Search for the cell housing the specified text and yield its (x, y) center coordinate. 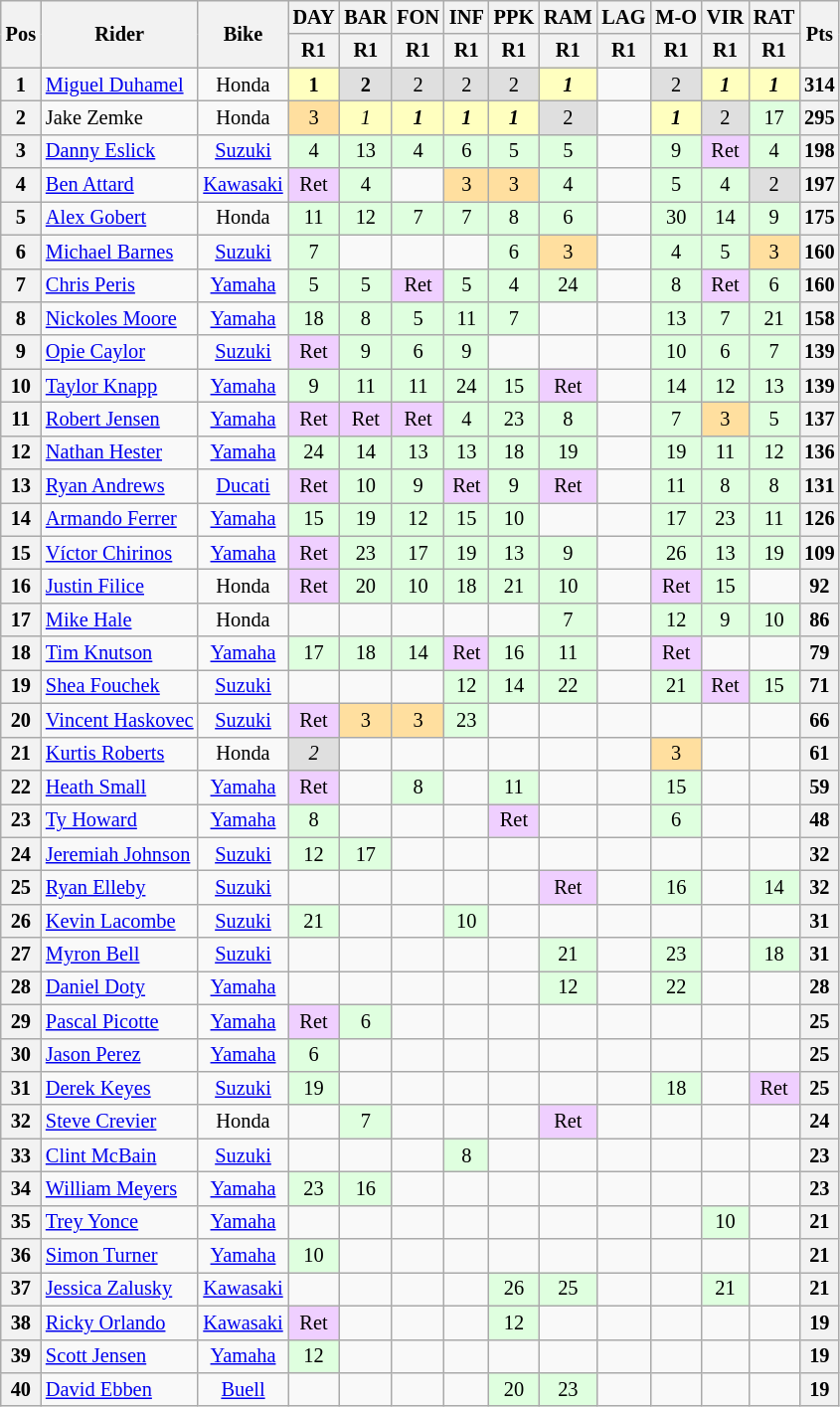
Kevin Lacombe (119, 921)
Ty Howard (119, 820)
PPK (514, 17)
61 (819, 754)
109 (819, 553)
295 (819, 117)
48 (819, 820)
34 (21, 1188)
27 (21, 955)
36 (21, 1256)
Rider (119, 34)
Myron Bell (119, 955)
Derek Keyes (119, 1088)
126 (819, 519)
Clint McBain (119, 1155)
40 (21, 1389)
66 (819, 720)
Jeremiah Johnson (119, 854)
VIR (726, 17)
Jason Perez (119, 1055)
71 (819, 686)
175 (819, 218)
Robert Jensen (119, 419)
Ducati (243, 486)
M-O (676, 17)
Pascal Picotte (119, 1021)
Ryan Elleby (119, 887)
Buell (243, 1389)
86 (819, 619)
Miguel Duhamel (119, 85)
Taylor Knapp (119, 386)
Chris Peris (119, 285)
Simon Turner (119, 1256)
LAG (624, 17)
Danny Eslick (119, 151)
Daniel Doty (119, 987)
Pos (21, 34)
Armando Ferrer (119, 519)
Steve Crevier (119, 1122)
Ryan Andrews (119, 486)
Bike (243, 34)
Víctor Chirinos (119, 553)
92 (819, 586)
Trey Yonce (119, 1222)
RAT (773, 17)
Justin Filice (119, 586)
DAY (314, 17)
39 (21, 1356)
198 (819, 151)
136 (819, 452)
Heath Small (119, 787)
59 (819, 787)
Shea Fouchek (119, 686)
Nickoles Moore (119, 318)
Ben Attard (119, 185)
FON (418, 17)
Vincent Haskovec (119, 720)
37 (21, 1289)
Jessica Zalusky (119, 1289)
David Ebben (119, 1389)
BAR (366, 17)
33 (21, 1155)
Michael Barnes (119, 252)
137 (819, 419)
131 (819, 486)
Tim Knutson (119, 653)
William Meyers (119, 1188)
Mike Hale (119, 619)
314 (819, 85)
Opie Caylor (119, 352)
Ricky Orlando (119, 1322)
Jake Zemke (119, 117)
Nathan Hester (119, 452)
Scott Jensen (119, 1356)
Kurtis Roberts (119, 754)
197 (819, 185)
RAM (568, 17)
INF (467, 17)
Alex Gobert (119, 218)
29 (21, 1021)
35 (21, 1222)
Pts (819, 34)
79 (819, 653)
158 (819, 318)
38 (21, 1322)
